For the text-containing cell, return its midpoint in [X, Y] coordinate format. 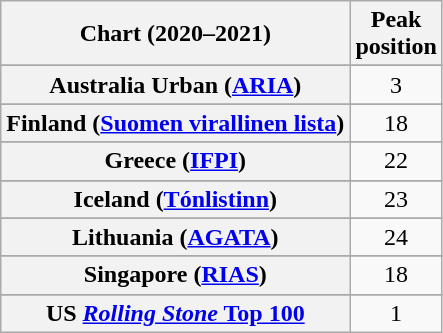
1 [396, 313]
Finland (Suomen virallinen lista) [176, 123]
Australia Urban (ARIA) [176, 85]
Greece (IFPI) [176, 161]
US Rolling Stone Top 100 [176, 313]
24 [396, 237]
Peakposition [396, 34]
Lithuania (AGATA) [176, 237]
Chart (2020–2021) [176, 34]
23 [396, 199]
Iceland (Tónlistinn) [176, 199]
22 [396, 161]
3 [396, 85]
Singapore (RIAS) [176, 275]
